Find where the given text appears and provide that cell's center as [X, Y] coordinate. 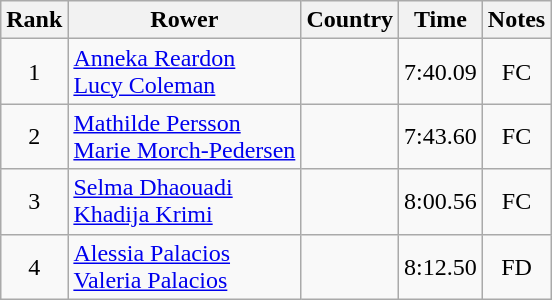
Rower [184, 20]
7:43.60 [441, 136]
1 [34, 72]
Time [441, 20]
Selma DhaouadiKhadija Krimi [184, 202]
Notes [516, 20]
Rank [34, 20]
Country [350, 20]
8:12.50 [441, 266]
FD [516, 266]
4 [34, 266]
2 [34, 136]
7:40.09 [441, 72]
8:00.56 [441, 202]
3 [34, 202]
Mathilde PerssonMarie Morch-Pedersen [184, 136]
Alessia PalaciosValeria Palacios [184, 266]
Anneka ReardonLucy Coleman [184, 72]
